Locate the cell with the specified text and output its (X, Y) center coordinate. 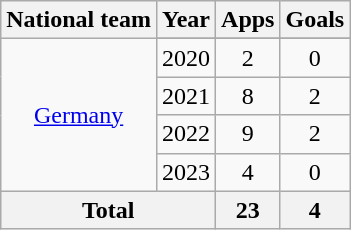
Apps (248, 20)
2023 (186, 172)
National team (79, 20)
Germany (79, 115)
2020 (186, 58)
Total (108, 210)
2021 (186, 96)
Year (186, 20)
2022 (186, 134)
23 (248, 210)
Goals (315, 20)
8 (248, 96)
9 (248, 134)
